Pinpoint the cell where the given text exists, returning its (X, Y) midpoint coordinate. 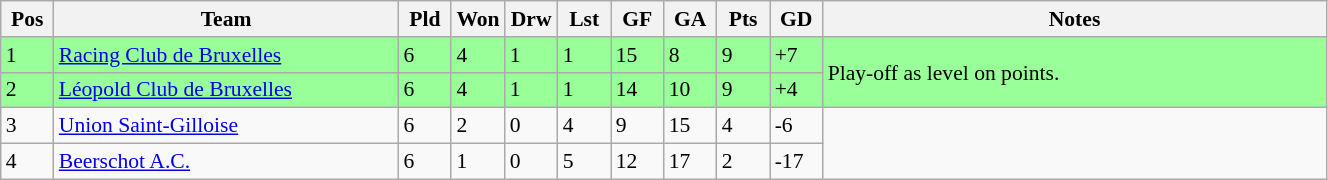
Pld (424, 19)
+4 (796, 90)
Lst (584, 19)
Beerschot A.C. (226, 162)
GD (796, 19)
GF (638, 19)
5 (584, 162)
Léopold Club de Bruxelles (226, 90)
+7 (796, 55)
Union Saint-Gilloise (226, 126)
Drw (532, 19)
-6 (796, 126)
Won (478, 19)
14 (638, 90)
Pos (28, 19)
3 (28, 126)
10 (690, 90)
Play-off as level on points. (1075, 72)
GA (690, 19)
Team (226, 19)
8 (690, 55)
Notes (1075, 19)
-17 (796, 162)
17 (690, 162)
12 (638, 162)
Pts (744, 19)
Racing Club de Bruxelles (226, 55)
